Pinpoint the cell where the given text exists, returning its [x, y] midpoint coordinate. 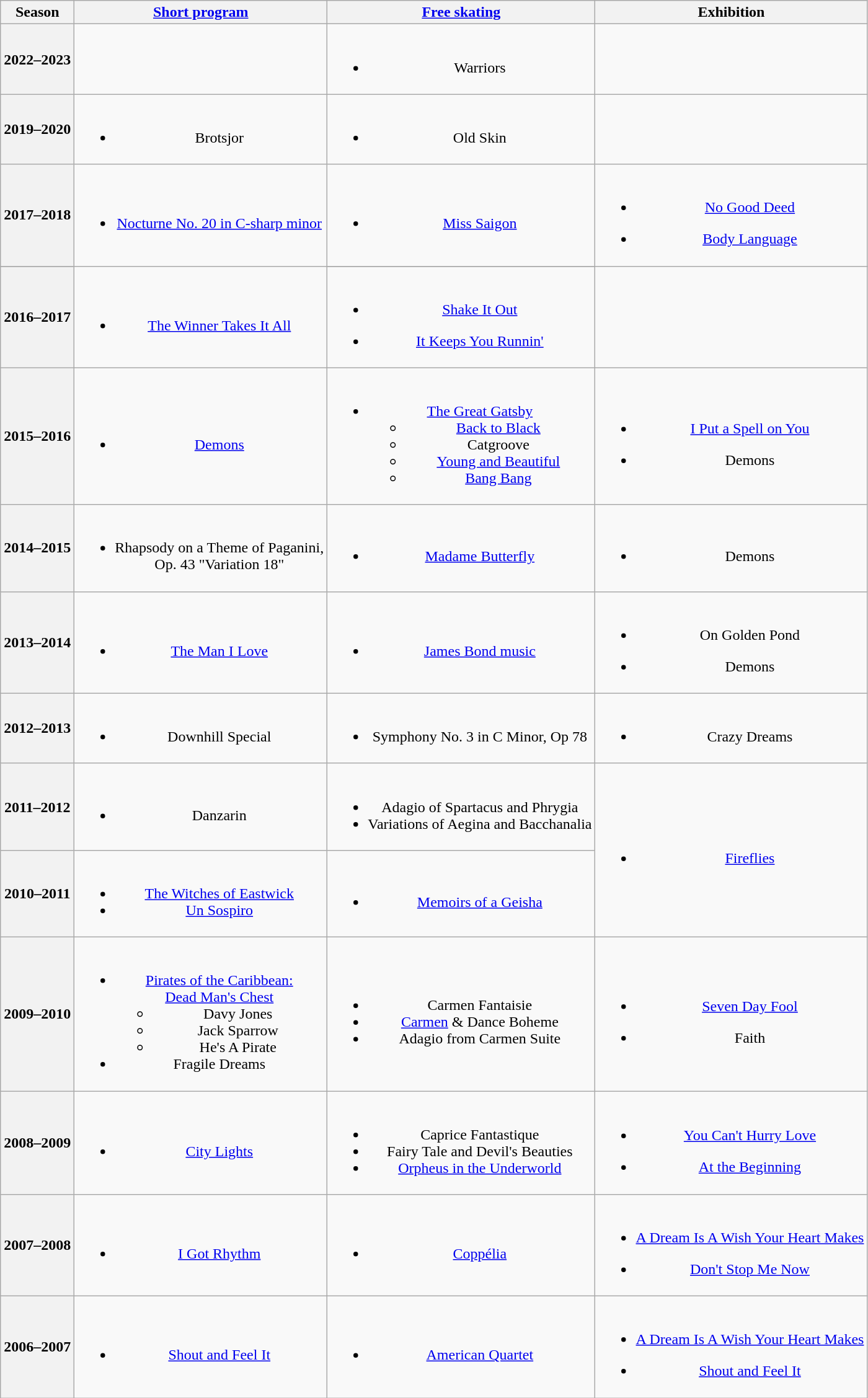
Free skating [461, 12]
Carmen Fantaisie Carmen & Dance Boheme Adagio from Carmen Suite [461, 1014]
Seven Day Fool Faith [732, 1014]
American Quartet [461, 1347]
Season [37, 12]
James Bond music [461, 642]
I Put a Spell on You Demons [732, 436]
2008–2009 [37, 1143]
2006–2007 [37, 1347]
2007–2008 [37, 1245]
I Got Rhythm [201, 1245]
Warriors [461, 60]
2016–2017 [37, 317]
Exhibition [732, 12]
On Golden Pond Demons [732, 642]
Crazy Dreams [732, 728]
Adagio of Spartacus and Phrygia Variations of Aegina and Bacchanalia [461, 807]
A Dream Is A Wish Your Heart Makes Don't Stop Me Now [732, 1245]
Miss Saigon [461, 215]
Rhapsody on a Theme of Paganini, Op. 43 "Variation 18" [201, 548]
You Can't Hurry Love At the Beginning [732, 1143]
Madame Butterfly [461, 548]
Symphony No. 3 in C Minor, Op 78 [461, 728]
Nocturne No. 20 in C-sharp minor [201, 215]
A Dream Is A Wish Your Heart Makes Shout and Feel It [732, 1347]
Memoirs of a Geisha [461, 893]
No Good Deed Body Language [732, 215]
The Witches of Eastwick Un Sospiro [201, 893]
Shake It Out It Keeps You Runnin' [461, 317]
Coppélia [461, 1245]
2017–2018 [37, 215]
Caprice Fantastique Fairy Tale and Devil's Beauties Orpheus in the Underworld [461, 1143]
2022–2023 [37, 60]
Brotsjor [201, 129]
Short program [201, 12]
Fireflies [732, 850]
Downhill Special [201, 728]
Old Skin [461, 129]
The Winner Takes It All [201, 317]
2015–2016 [37, 436]
The Man I Love [201, 642]
2011–2012 [37, 807]
2013–2014 [37, 642]
2010–2011 [37, 893]
2012–2013 [37, 728]
Shout and Feel It [201, 1347]
Pirates of the Caribbean: Dead Man's Chest Davy JonesJack SparrowHe's A PirateFragile Dreams [201, 1014]
2009–2010 [37, 1014]
Danzarin [201, 807]
2014–2015 [37, 548]
The Great GatsbyBack to Black Catgroove Young and Beautiful Bang Bang [461, 436]
2019–2020 [37, 129]
City Lights [201, 1143]
